Scan for the cell matching the given text and deliver its (x, y) coordinate at center. 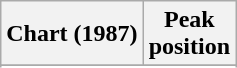
Peakposition (189, 34)
Chart (1987) (72, 34)
